Scan for the cell matching the given text and deliver its [X, Y] coordinate at center. 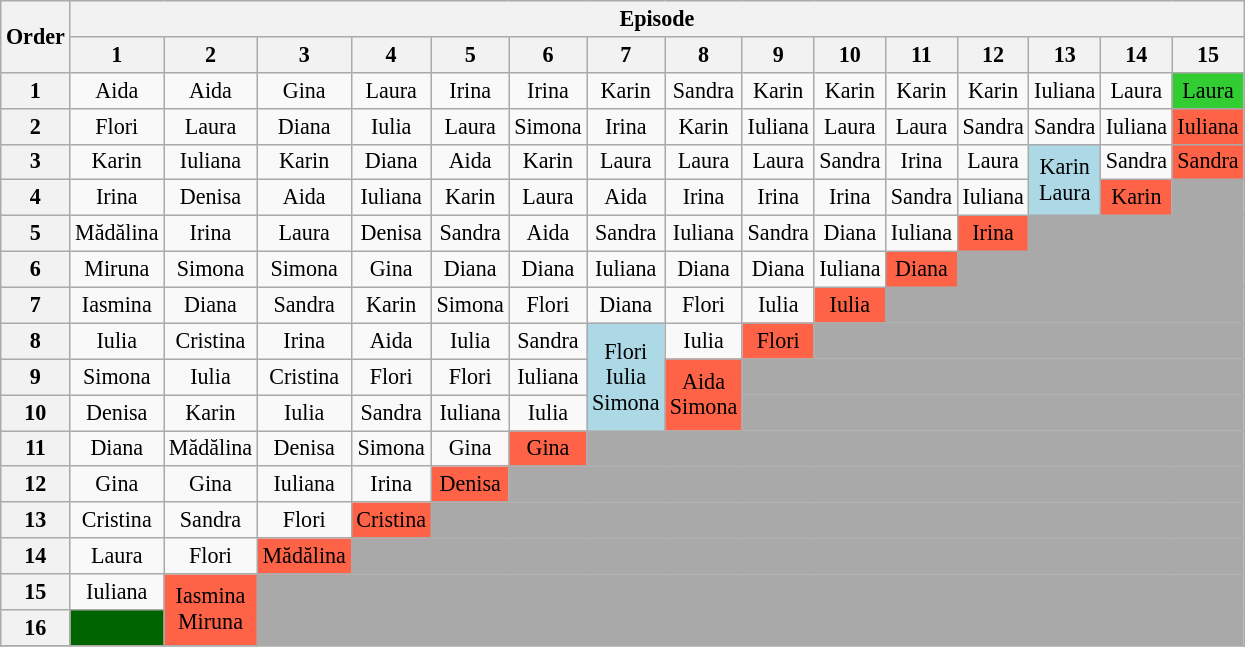
16 [36, 627]
IasminaMiruna [211, 609]
Order [36, 36]
Iasmina [117, 305]
AidaSimona [704, 395]
FloriIuliaSimona [626, 376]
Episode [657, 18]
KarinLaura [1065, 180]
Miruna [117, 269]
